Return [X, Y] of the center of cell containing provided text 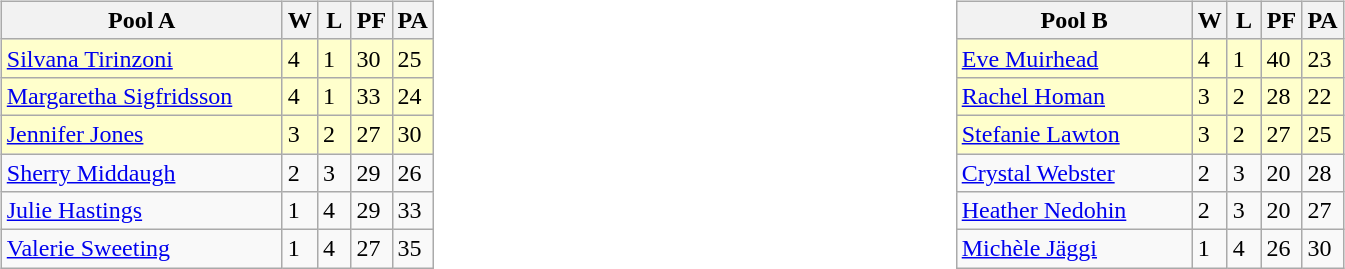
22 [1322, 96]
Stefanie Lawton [1074, 134]
Eve Muirhead [1074, 58]
Margaretha Sigfridsson [142, 96]
24 [412, 96]
Rachel Homan [1074, 96]
Valerie Sweeting [142, 249]
Heather Nedohin [1074, 211]
Pool B [1074, 20]
Sherry Middaugh [142, 173]
Pool A [142, 20]
Michèle Jäggi [1074, 249]
Julie Hastings [142, 211]
Silvana Tirinzoni [142, 58]
Crystal Webster [1074, 173]
Jennifer Jones [142, 134]
35 [412, 249]
23 [1322, 58]
40 [1282, 58]
